Search for the cell housing the specified text and yield its (X, Y) center coordinate. 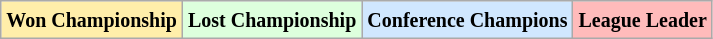
Won Championship (92, 20)
Lost Championship (272, 20)
Conference Champions (468, 20)
League Leader (642, 20)
